Identify which cell holds the provided text, then report its (x, y) central coordinate. 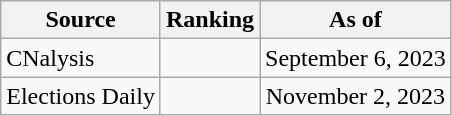
Source (81, 20)
As of (356, 20)
Elections Daily (81, 96)
September 6, 2023 (356, 58)
November 2, 2023 (356, 96)
Ranking (210, 20)
CNalysis (81, 58)
